Return [x, y] of the center of cell containing provided text 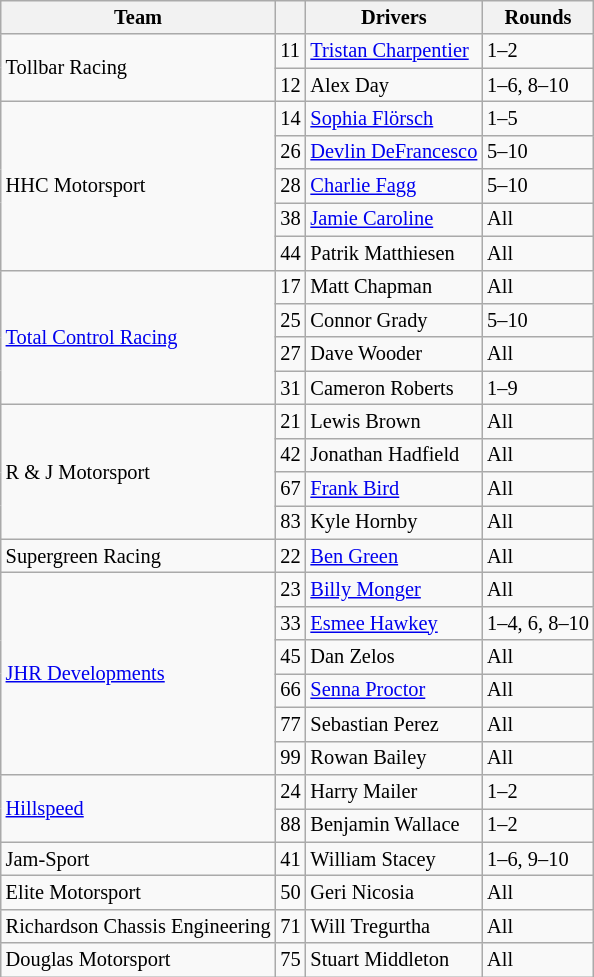
Matt Chapman [394, 287]
William Stacey [394, 859]
41 [290, 859]
Jonathan Hadfield [394, 455]
1–6, 8–10 [538, 85]
Rowan Bailey [394, 758]
Alex Day [394, 85]
Sophia Flörsch [394, 118]
25 [290, 320]
JHR Developments [138, 673]
26 [290, 152]
Team [138, 17]
1–9 [538, 388]
24 [290, 791]
HHC Motorsport [138, 185]
66 [290, 690]
77 [290, 724]
11 [290, 51]
Drivers [394, 17]
1–6, 9–10 [538, 859]
88 [290, 825]
Hillspeed [138, 808]
Harry Mailer [394, 791]
1–5 [538, 118]
Benjamin Wallace [394, 825]
Dan Zelos [394, 657]
21 [290, 421]
28 [290, 186]
Jamie Caroline [394, 219]
27 [290, 354]
50 [290, 892]
Douglas Motorsport [138, 960]
Dave Wooder [394, 354]
22 [290, 556]
45 [290, 657]
Geri Nicosia [394, 892]
Lewis Brown [394, 421]
Sebastian Perez [394, 724]
Rounds [538, 17]
12 [290, 85]
Elite Motorsport [138, 892]
Patrik Matthiesen [394, 253]
67 [290, 489]
44 [290, 253]
Will Tregurtha [394, 926]
Esmee Hawkey [394, 623]
99 [290, 758]
33 [290, 623]
23 [290, 589]
17 [290, 287]
14 [290, 118]
75 [290, 960]
Tristan Charpentier [394, 51]
Supergreen Racing [138, 556]
Billy Monger [394, 589]
Charlie Fagg [394, 186]
Total Control Racing [138, 338]
Ben Green [394, 556]
Senna Proctor [394, 690]
Stuart Middleton [394, 960]
Richardson Chassis Engineering [138, 926]
1–4, 6, 8–10 [538, 623]
Jam-Sport [138, 859]
Cameron Roberts [394, 388]
Tollbar Racing [138, 68]
31 [290, 388]
Kyle Hornby [394, 522]
Connor Grady [394, 320]
Devlin DeFrancesco [394, 152]
Frank Bird [394, 489]
83 [290, 522]
71 [290, 926]
38 [290, 219]
R & J Motorsport [138, 472]
42 [290, 455]
